Return the [X, Y] coordinate for the center point of the cell that contains the specified text.  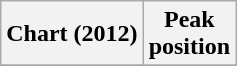
Peakposition [189, 34]
Chart (2012) [72, 34]
